Locate the cell with the specified text and output its (x, y) center coordinate. 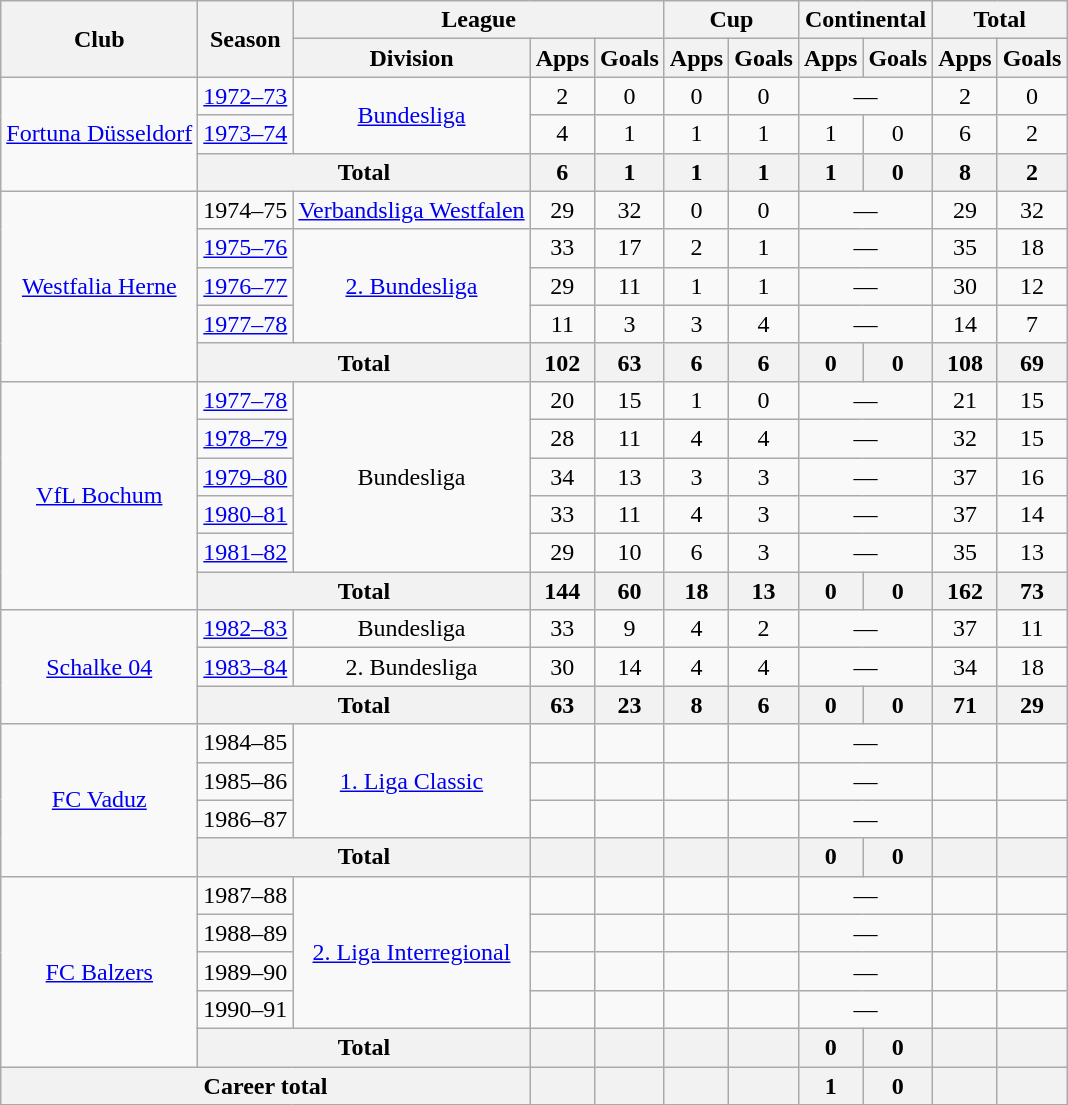
Schalke 04 (100, 667)
1982–83 (246, 629)
1990–91 (246, 1009)
Verbandsliga Westfalen (412, 210)
10 (630, 553)
17 (630, 248)
Career total (266, 1085)
20 (562, 400)
21 (965, 400)
73 (1032, 591)
9 (630, 629)
1980–81 (246, 515)
162 (965, 591)
1983–84 (246, 667)
Continental (865, 20)
1986–87 (246, 819)
League (478, 20)
7 (1032, 324)
Westfalia Herne (100, 286)
Fortuna Düsseldorf (100, 134)
1989–90 (246, 971)
60 (630, 591)
1973–74 (246, 134)
28 (562, 438)
VfL Bochum (100, 495)
12 (1032, 286)
1988–89 (246, 933)
1981–82 (246, 553)
Season (246, 39)
1. Liga Classic (412, 781)
1979–80 (246, 477)
2. Liga Interregional (412, 952)
1974–75 (246, 210)
16 (1032, 477)
1975–76 (246, 248)
69 (1032, 362)
23 (630, 705)
FC Vaduz (100, 800)
Division (412, 58)
144 (562, 591)
FC Balzers (100, 971)
1972–73 (246, 96)
71 (965, 705)
1976–77 (246, 286)
Club (100, 39)
1978–79 (246, 438)
108 (965, 362)
Cup (731, 20)
1985–86 (246, 781)
1987–88 (246, 895)
1984–85 (246, 743)
102 (562, 362)
